Return (x, y) of the center of cell containing provided text 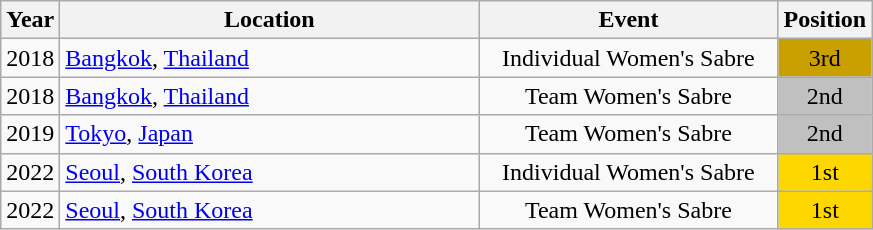
2019 (30, 134)
Year (30, 20)
Position (825, 20)
Location (270, 20)
Event (628, 20)
Tokyo, Japan (270, 134)
3rd (825, 58)
